Provide the [X, Y] coordinate of the cell's center where the given text is located.  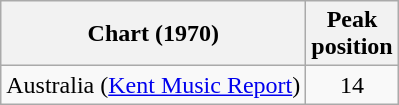
Peakposition [352, 34]
14 [352, 85]
Australia (Kent Music Report) [154, 85]
Chart (1970) [154, 34]
